Detect which cell encompasses the target text, then output its (x, y) center coordinate. 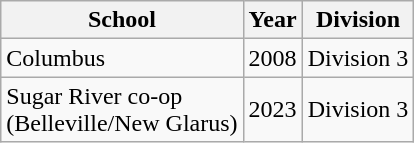
2023 (272, 110)
Year (272, 20)
Columbus (122, 58)
Division (358, 20)
School (122, 20)
Sugar River co-op(Belleville/New Glarus) (122, 110)
2008 (272, 58)
